Identify which cell holds the provided text, then report its [x, y] central coordinate. 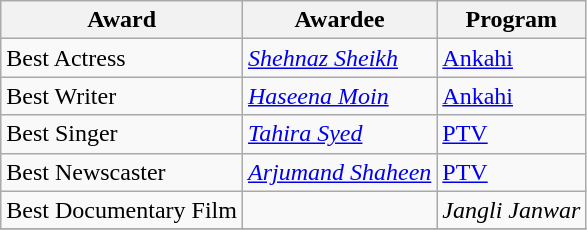
Arjumand Shaheen [339, 172]
Best Actress [122, 58]
Haseena Moin [339, 96]
Award [122, 20]
Best Writer [122, 96]
Best Newscaster [122, 172]
Program [512, 20]
Awardee [339, 20]
Tahira Syed [339, 134]
Best Documentary Film [122, 210]
Shehnaz Sheikh [339, 58]
Jangli Janwar [512, 210]
Best Singer [122, 134]
